Pinpoint the cell where the given text exists, returning its [x, y] midpoint coordinate. 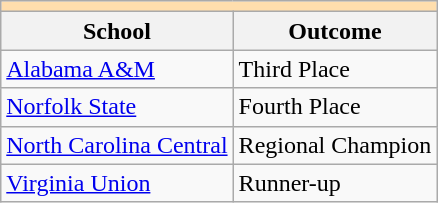
Regional Champion [335, 145]
Runner-up [335, 183]
Fourth Place [335, 107]
North Carolina Central [117, 145]
Virginia Union [117, 183]
Norfolk State [117, 107]
Outcome [335, 31]
Third Place [335, 69]
School [117, 31]
Alabama A&M [117, 69]
